Return (x, y) of the center of cell containing provided text 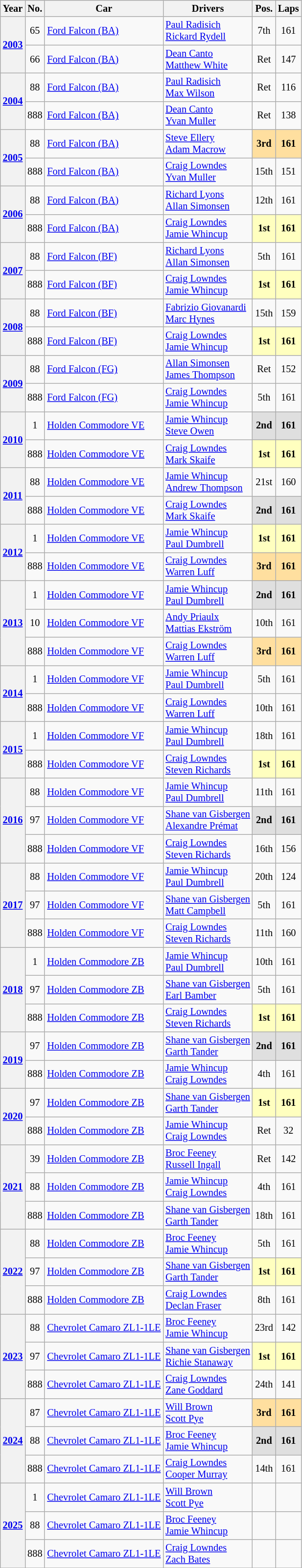
8th (264, 1300)
Fabrizio Giovanardi Marc Hynes (208, 313)
124 (289, 877)
Shane van Gisbergen Matt Campbell (208, 905)
Car (104, 8)
159 (289, 313)
116 (289, 87)
Andy Priaulx Mattias Ekström (208, 623)
Allan Simonsen James Thompson (208, 369)
Pos. (264, 8)
66 (35, 59)
87 (35, 1412)
152 (289, 369)
Dean Canto Matthew White (208, 59)
21st (264, 482)
2007 (13, 270)
Laps (289, 8)
2012 (13, 553)
2021 (13, 1187)
2011 (13, 496)
138 (289, 115)
147 (289, 59)
39 (35, 1159)
2020 (13, 1116)
Paul Radisich Max Wilson (208, 87)
2019 (13, 1060)
2008 (13, 327)
2015 (13, 749)
2016 (13, 821)
14th (264, 1469)
Craig Lowndes Zane Goddard (208, 1385)
2006 (13, 214)
2003 (13, 45)
2017 (13, 905)
No. (35, 8)
20th (264, 877)
151 (289, 172)
2023 (13, 1356)
12th (264, 200)
23rd (264, 1328)
Shane van Gisbergen Alexandre Prémat (208, 820)
Jamie Whincup Steve Owen (208, 426)
Steve Ellery Adam Macrow (208, 144)
141 (289, 1385)
Craig Lowndes Zach Bates (208, 1553)
7th (264, 31)
Paul Radisich Rickard Rydell (208, 31)
Broc Feeney Russell Ingall (208, 1159)
10 (35, 623)
2022 (13, 1272)
Jamie Whincup Andrew Thompson (208, 482)
24th (264, 1385)
2005 (13, 157)
2014 (13, 694)
2009 (13, 383)
Craig Lowndes Cooper Murray (208, 1469)
2013 (13, 623)
2025 (13, 1525)
2018 (13, 990)
Craig Lowndes Yvan Muller (208, 172)
Craig Lowndes Declan Fraser (208, 1300)
32 (289, 1131)
2024 (13, 1441)
16th (264, 849)
Dean Canto Yvan Muller (208, 115)
156 (289, 849)
2010 (13, 439)
65 (35, 31)
Shane van Gisbergen Earl Bamber (208, 989)
Shane van Gisbergen Richie Stanaway (208, 1356)
Year (13, 8)
Drivers (208, 8)
2004 (13, 101)
